Extract the [x, y] coordinate from the center of the cell holding the provided text.  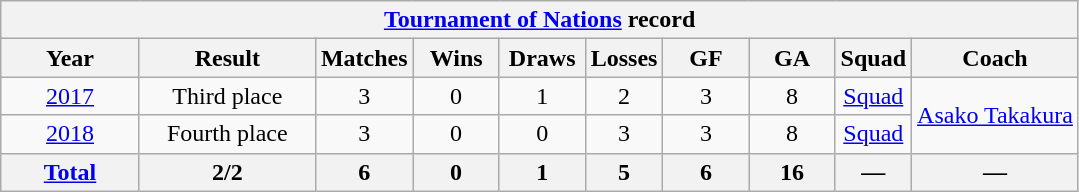
2018 [70, 134]
Losses [624, 58]
Total [70, 172]
5 [624, 172]
Year [70, 58]
GA [792, 58]
GF [706, 58]
Coach [996, 58]
Third place [227, 96]
2 [624, 96]
2017 [70, 96]
Draws [542, 58]
2/2 [227, 172]
Wins [456, 58]
Asako Takakura [996, 115]
Matches [364, 58]
16 [792, 172]
Fourth place [227, 134]
Result [227, 58]
Tournament of Nations record [540, 20]
